Determine the [x, y] coordinate at the center of the cell enclosing the given text.  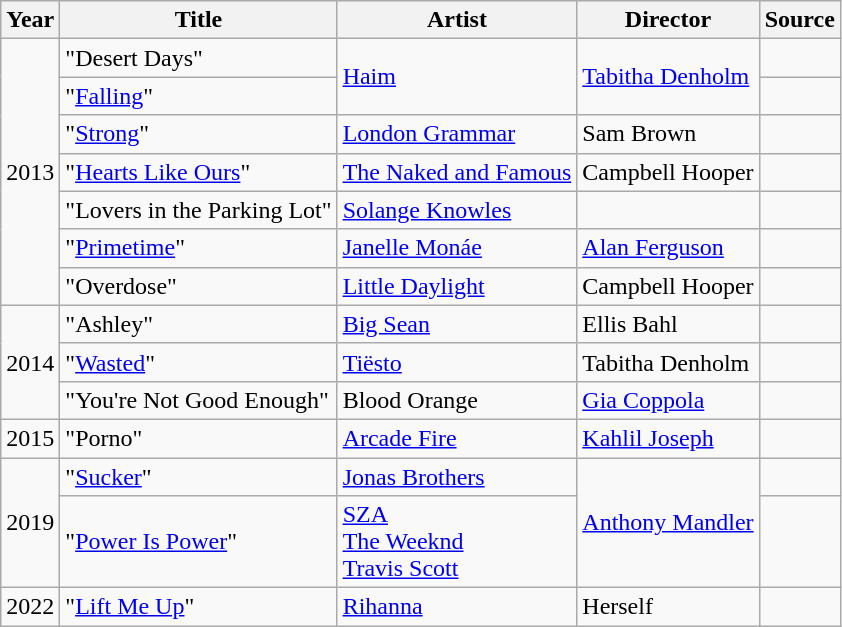
"Hearts Like Ours" [198, 172]
2015 [30, 438]
"Falling" [198, 96]
Source [800, 20]
Big Sean [457, 324]
Jonas Brothers [457, 477]
"Desert Days" [198, 58]
Year [30, 20]
"Power Is Power" [198, 542]
SZAThe WeekndTravis Scott [457, 542]
Solange Knowles [457, 210]
"Strong" [198, 134]
Rihanna [457, 607]
Little Daylight [457, 286]
Kahlil Joseph [668, 438]
"Wasted" [198, 362]
The Naked and Famous [457, 172]
London Grammar [457, 134]
2014 [30, 362]
"Lift Me Up" [198, 607]
2013 [30, 172]
"Lovers in the Parking Lot" [198, 210]
Tiësto [457, 362]
Gia Coppola [668, 400]
Janelle Monáe [457, 248]
Artist [457, 20]
"Primetime" [198, 248]
Sam Brown [668, 134]
Alan Ferguson [668, 248]
Herself [668, 607]
"Sucker" [198, 477]
2019 [30, 523]
"Porno" [198, 438]
Blood Orange [457, 400]
Anthony Mandler [668, 523]
Haim [457, 77]
2022 [30, 607]
Title [198, 20]
Ellis Bahl [668, 324]
Director [668, 20]
Arcade Fire [457, 438]
"You're Not Good Enough" [198, 400]
"Ashley" [198, 324]
"Overdose" [198, 286]
